From the cell containing the given text, extract its center point as (x, y) coordinate. 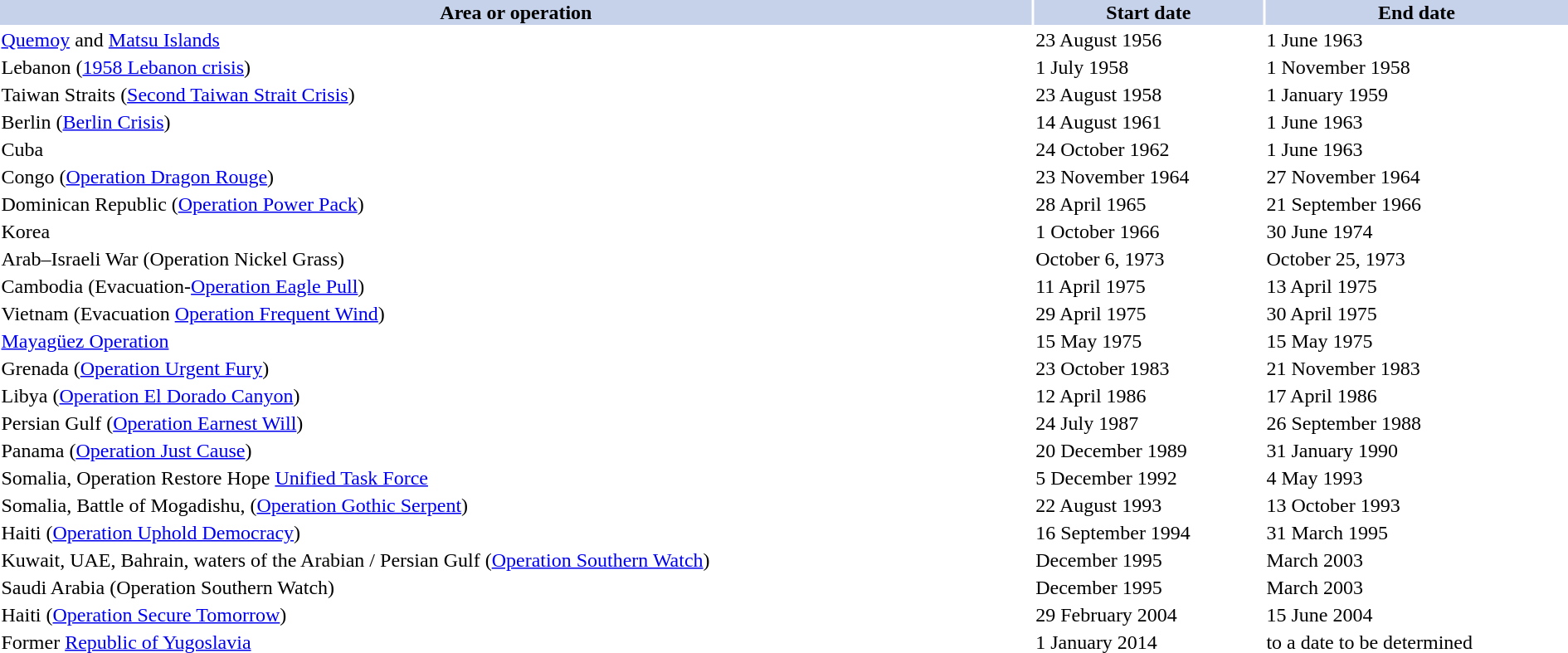
11 April 1975 (1148, 286)
16 September 1994 (1148, 533)
Haiti (Operation Secure Tomorrow) (516, 615)
Dominican Republic (Operation Power Pack) (516, 204)
24 July 1987 (1148, 423)
1 November 1958 (1417, 67)
13 April 1975 (1417, 286)
Start date (1148, 12)
30 April 1975 (1417, 314)
14 August 1961 (1148, 122)
28 April 1965 (1148, 204)
End date (1417, 12)
12 April 1986 (1148, 396)
Persian Gulf (Operation Earnest Will) (516, 423)
Korea (516, 231)
23 August 1956 (1148, 40)
Arab–Israeli War (Operation Nickel Grass) (516, 259)
Taiwan Straits (Second Taiwan Strait Crisis) (516, 95)
Cuba (516, 149)
31 January 1990 (1417, 451)
1 October 1966 (1148, 231)
Cambodia (Evacuation-Operation Eagle Pull) (516, 286)
23 October 1983 (1148, 368)
20 December 1989 (1148, 451)
Congo (Operation Dragon Rouge) (516, 177)
October 6, 1973 (1148, 259)
13 October 1993 (1417, 505)
Saudi Arabia (Operation Southern Watch) (516, 587)
23 August 1958 (1148, 95)
Somalia, Battle of Mogadishu, (Operation Gothic Serpent) (516, 505)
Panama (Operation Just Cause) (516, 451)
Vietnam (Evacuation Operation Frequent Wind) (516, 314)
Grenada (Operation Urgent Fury) (516, 368)
29 April 1975 (1148, 314)
29 February 2004 (1148, 615)
1 July 1958 (1148, 67)
October 25, 1973 (1417, 259)
22 August 1993 (1148, 505)
21 September 1966 (1417, 204)
Libya (Operation El Dorado Canyon) (516, 396)
1 January 1959 (1417, 95)
Kuwait, UAE, Bahrain, waters of the Arabian / Persian Gulf (Operation Southern Watch) (516, 560)
Haiti (Operation Uphold Democracy) (516, 533)
Quemoy and Matsu Islands (516, 40)
Area or operation (516, 12)
27 November 1964 (1417, 177)
26 September 1988 (1417, 423)
24 October 1962 (1148, 149)
23 November 1964 (1148, 177)
Mayagüez Operation (516, 341)
Somalia, Operation Restore Hope Unified Task Force (516, 478)
4 May 1993 (1417, 478)
21 November 1983 (1417, 368)
Lebanon (1958 Lebanon crisis) (516, 67)
15 June 2004 (1417, 615)
30 June 1974 (1417, 231)
31 March 1995 (1417, 533)
5 December 1992 (1148, 478)
17 April 1986 (1417, 396)
Berlin (Berlin Crisis) (516, 122)
